From the cell containing the given text, extract its center point as [x, y] coordinate. 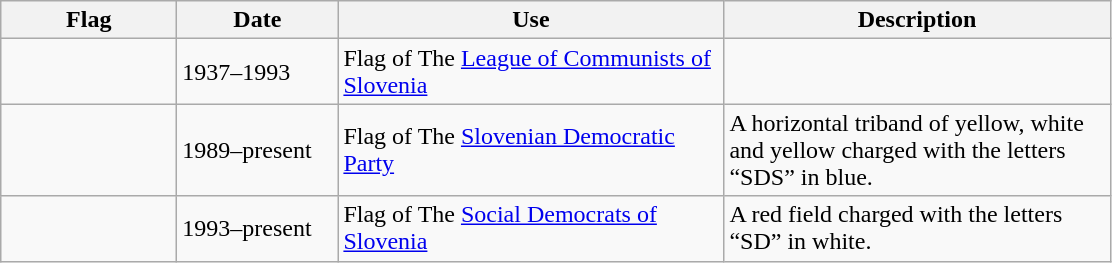
Flag [89, 20]
A horizontal triband of yellow, white and yellow charged with the letters “SDS” in blue. [917, 150]
Flag of The League of Communists of Slovenia [531, 72]
1937–1993 [258, 72]
1993–present [258, 228]
Date [258, 20]
Use [531, 20]
1989–present [258, 150]
Flag of The Slovenian Democratic Party [531, 150]
A red field charged with the letters “SD” in white. [917, 228]
Flag of The Social Democrats of Slovenia [531, 228]
Description [917, 20]
